Pinpoint the cell where the given text exists, returning its (x, y) midpoint coordinate. 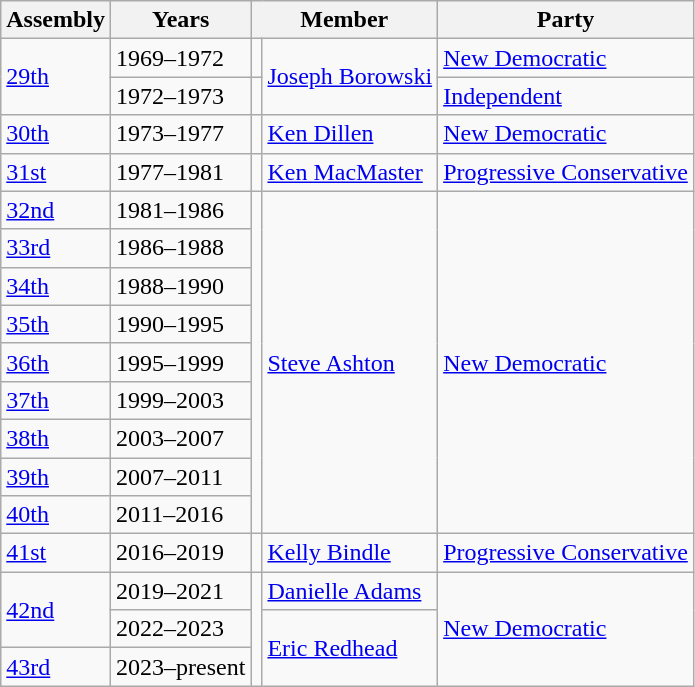
35th (56, 324)
36th (56, 362)
1995–1999 (180, 362)
Kelly Bindle (350, 553)
1986–1988 (180, 248)
42nd (56, 610)
29th (56, 77)
Danielle Adams (350, 591)
43rd (56, 667)
1977–1981 (180, 172)
37th (56, 400)
34th (56, 286)
33rd (56, 248)
1990–1995 (180, 324)
2016–2019 (180, 553)
Ken Dillen (350, 134)
1999–2003 (180, 400)
32nd (56, 210)
Assembly (56, 20)
Independent (566, 96)
38th (56, 438)
Steve Ashton (350, 362)
Eric Redhead (350, 648)
39th (56, 477)
2019–2021 (180, 591)
2011–2016 (180, 515)
30th (56, 134)
Member (344, 20)
1972–1973 (180, 96)
41st (56, 553)
2023–present (180, 667)
Ken MacMaster (350, 172)
Joseph Borowski (350, 77)
2003–2007 (180, 438)
2007–2011 (180, 477)
31st (56, 172)
40th (56, 515)
1969–1972 (180, 58)
Years (180, 20)
2022–2023 (180, 629)
1981–1986 (180, 210)
Party (566, 20)
1973–1977 (180, 134)
1988–1990 (180, 286)
